Locate the cell with the specified text and output its [X, Y] center coordinate. 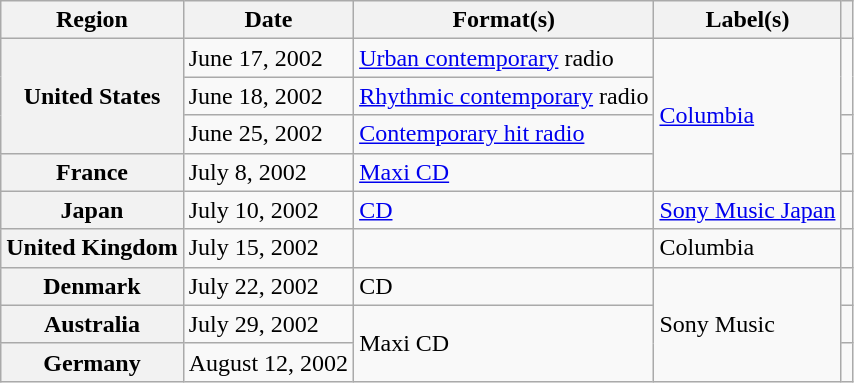
Date [268, 20]
Sony Music Japan [748, 210]
July 10, 2002 [268, 210]
Label(s) [748, 20]
Format(s) [504, 20]
July 29, 2002 [268, 324]
June 17, 2002 [268, 58]
Japan [92, 210]
July 22, 2002 [268, 286]
Australia [92, 324]
Contemporary hit radio [504, 134]
Region [92, 20]
August 12, 2002 [268, 362]
Urban contemporary radio [504, 58]
Denmark [92, 286]
United States [92, 96]
United Kingdom [92, 248]
Sony Music [748, 324]
July 15, 2002 [268, 248]
June 25, 2002 [268, 134]
July 8, 2002 [268, 172]
Germany [92, 362]
Rhythmic contemporary radio [504, 96]
France [92, 172]
June 18, 2002 [268, 96]
